For the text-containing cell, return its midpoint in (X, Y) coordinate format. 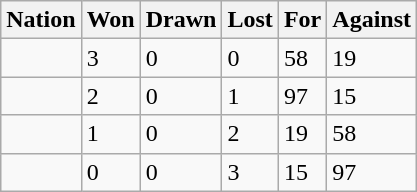
Won (110, 20)
Against (372, 20)
Drawn (181, 20)
Nation (41, 20)
Lost (250, 20)
For (302, 20)
